Return (X, Y) of the center of cell containing provided text 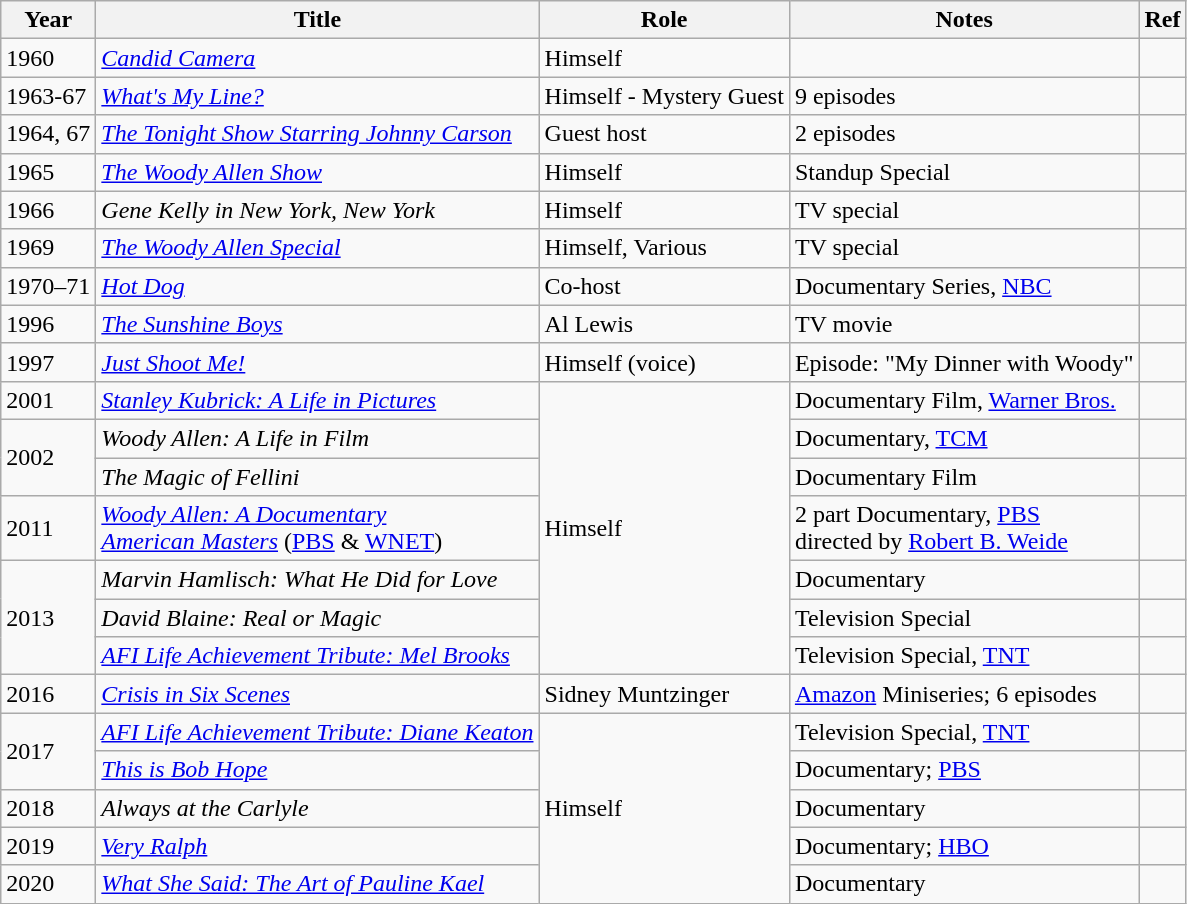
Very Ralph (318, 846)
Ref (1162, 20)
Episode: "My Dinner with Woody" (964, 362)
Documentary Film (964, 477)
Guest host (664, 134)
Himself, Various (664, 248)
2 episodes (964, 134)
Amazon Miniseries; 6 episodes (964, 694)
Television Special (964, 618)
Standup Special (964, 172)
Title (318, 20)
2017 (48, 751)
Documentary Series, NBC (964, 286)
Co-host (664, 286)
1960 (48, 58)
The Woody Allen Special (318, 248)
Notes (964, 20)
This is Bob Hope (318, 770)
Himself (voice) (664, 362)
Gene Kelly in New York, New York (318, 210)
Documentary, TCM (964, 438)
1969 (48, 248)
1997 (48, 362)
2 part Documentary, PBSdirected by Robert B. Weide (964, 528)
Documentary Film, Warner Bros. (964, 400)
2020 (48, 884)
Just Shoot Me! (318, 362)
Candid Camera (318, 58)
2019 (48, 846)
Hot Dog (318, 286)
AFI Life Achievement Tribute: Diane Keaton (318, 732)
The Magic of Fellini (318, 477)
2016 (48, 694)
The Tonight Show Starring Johnny Carson (318, 134)
2001 (48, 400)
TV movie (964, 324)
David Blaine: Real or Magic (318, 618)
1963-67 (48, 96)
Documentary; HBO (964, 846)
Al Lewis (664, 324)
Himself - Mystery Guest (664, 96)
What's My Line? (318, 96)
Crisis in Six Scenes (318, 694)
Role (664, 20)
1965 (48, 172)
1964, 67 (48, 134)
Always at the Carlyle (318, 808)
Stanley Kubrick: A Life in Pictures (318, 400)
2013 (48, 618)
Woody Allen: A Life in Film (318, 438)
2002 (48, 457)
2011 (48, 528)
Woody Allen: A DocumentaryAmerican Masters (PBS & WNET) (318, 528)
1970–71 (48, 286)
What She Said: The Art of Pauline Kael (318, 884)
1996 (48, 324)
2018 (48, 808)
Marvin Hamlisch: What He Did for Love (318, 580)
The Sunshine Boys (318, 324)
AFI Life Achievement Tribute: Mel Brooks (318, 656)
Year (48, 20)
9 episodes (964, 96)
Sidney Muntzinger (664, 694)
Documentary; PBS (964, 770)
The Woody Allen Show (318, 172)
1966 (48, 210)
